Identify which cell holds the provided text, then report its (X, Y) central coordinate. 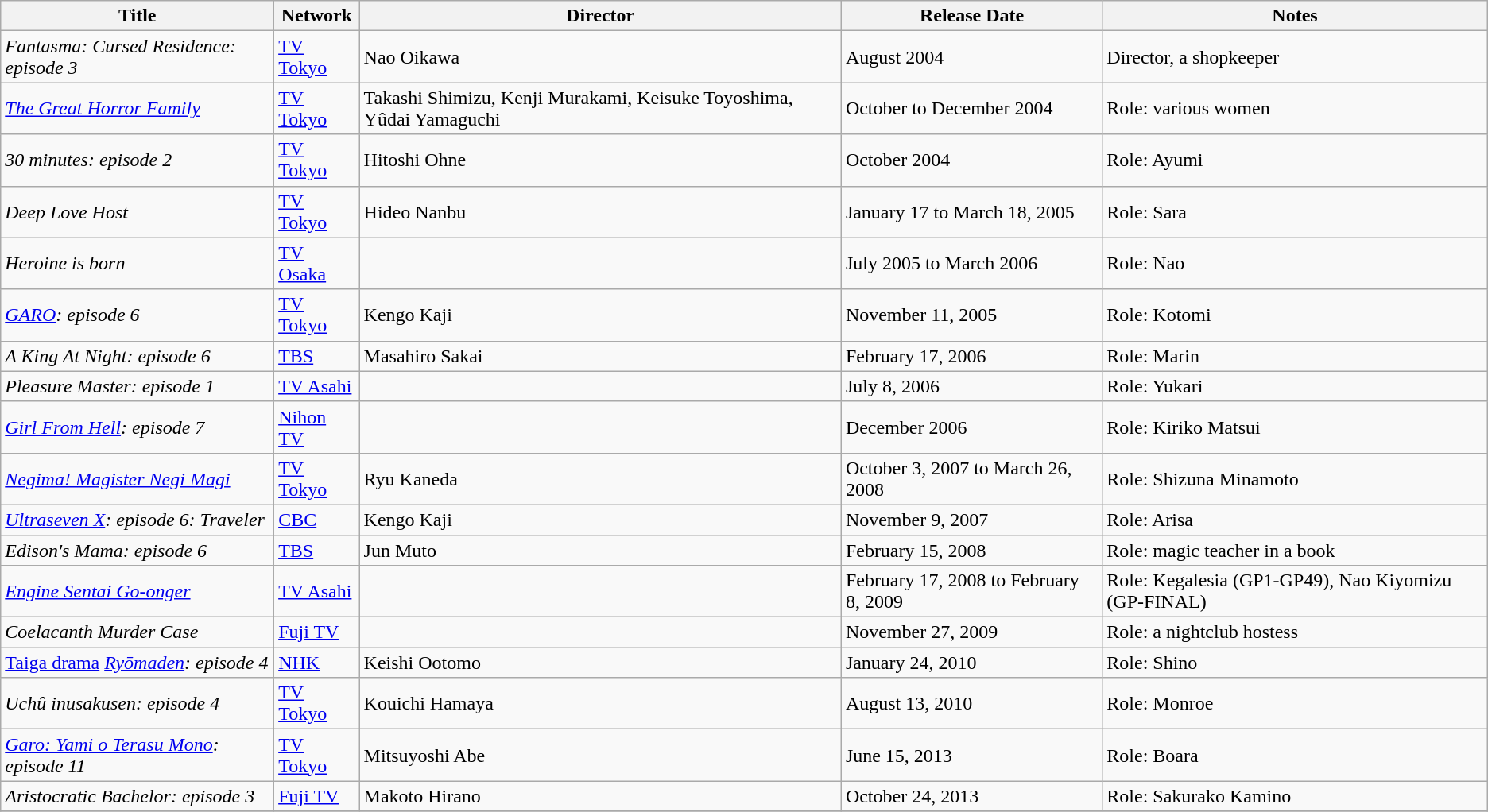
30 minutes: episode 2 (138, 160)
The Great Horror Family (138, 108)
Role: Sara (1295, 211)
Hideo Nanbu (600, 211)
July 8, 2006 (971, 386)
Ryu Kaneda (600, 478)
GARO: episode 6 (138, 315)
Kouichi Hamaya (600, 704)
Role: Kegalesia (GP1-GP49), Nao Kiyomizu (GP-FINAL) (1295, 591)
Role: Nao (1295, 264)
Jun Muto (600, 551)
Role: Shizuna Minamoto (1295, 478)
Director, a shopkeeper (1295, 57)
CBC (316, 520)
Role: Boara (1295, 755)
Director (600, 16)
Nihon TV (316, 427)
Makoto Hirano (600, 796)
Garo: Yami o Terasu Mono: episode 11 (138, 755)
January 24, 2010 (971, 663)
Notes (1295, 16)
August 2004 (971, 57)
February 15, 2008 (971, 551)
Taiga drama Ryōmaden: episode 4 (138, 663)
Heroine is born (138, 264)
Ultraseven X: episode 6: Traveler (138, 520)
Keishi Ootomo (600, 663)
NHK (316, 663)
Masahiro Sakai (600, 356)
A King At Night: episode 6 (138, 356)
Role: Ayumi (1295, 160)
Role: Arisa (1295, 520)
Edison's Mama: episode 6 (138, 551)
October to December 2004 (971, 108)
Role: Kiriko Matsui (1295, 427)
Negima! Magister Negi Magi (138, 478)
Mitsuyoshi Abe (600, 755)
November 27, 2009 (971, 632)
Deep Love Host (138, 211)
Aristocratic Bachelor: episode 3 (138, 796)
July 2005 to March 2006 (971, 264)
Takashi Shimizu, Kenji Murakami, Keisuke Toyoshima, Yûdai Yamaguchi (600, 108)
Role: Yukari (1295, 386)
January 17 to March 18, 2005 (971, 211)
December 2006 (971, 427)
Uchû inusakusen: episode 4 (138, 704)
June 15, 2013 (971, 755)
Role: Marin (1295, 356)
Pleasure Master: episode 1 (138, 386)
Role: Kotomi (1295, 315)
Title (138, 16)
Coelacanth Murder Case (138, 632)
February 17, 2008 to February 8, 2009 (971, 591)
November 9, 2007 (971, 520)
October 2004 (971, 160)
Nao Oikawa (600, 57)
Fantasma: Cursed Residence: episode 3 (138, 57)
Girl From Hell: episode 7 (138, 427)
November 11, 2005 (971, 315)
February 17, 2006 (971, 356)
August 13, 2010 (971, 704)
Network (316, 16)
October 24, 2013 (971, 796)
October 3, 2007 to March 26, 2008 (971, 478)
Role: Monroe (1295, 704)
Role: Sakurako Kamino (1295, 796)
Role: Shino (1295, 663)
Role: various women (1295, 108)
Role: a nightclub hostess (1295, 632)
TV Osaka (316, 264)
Hitoshi Ohne (600, 160)
Role: magic teacher in a book (1295, 551)
Engine Sentai Go-onger (138, 591)
Release Date (971, 16)
